Find where the given text appears and provide that cell's center as [x, y] coordinate. 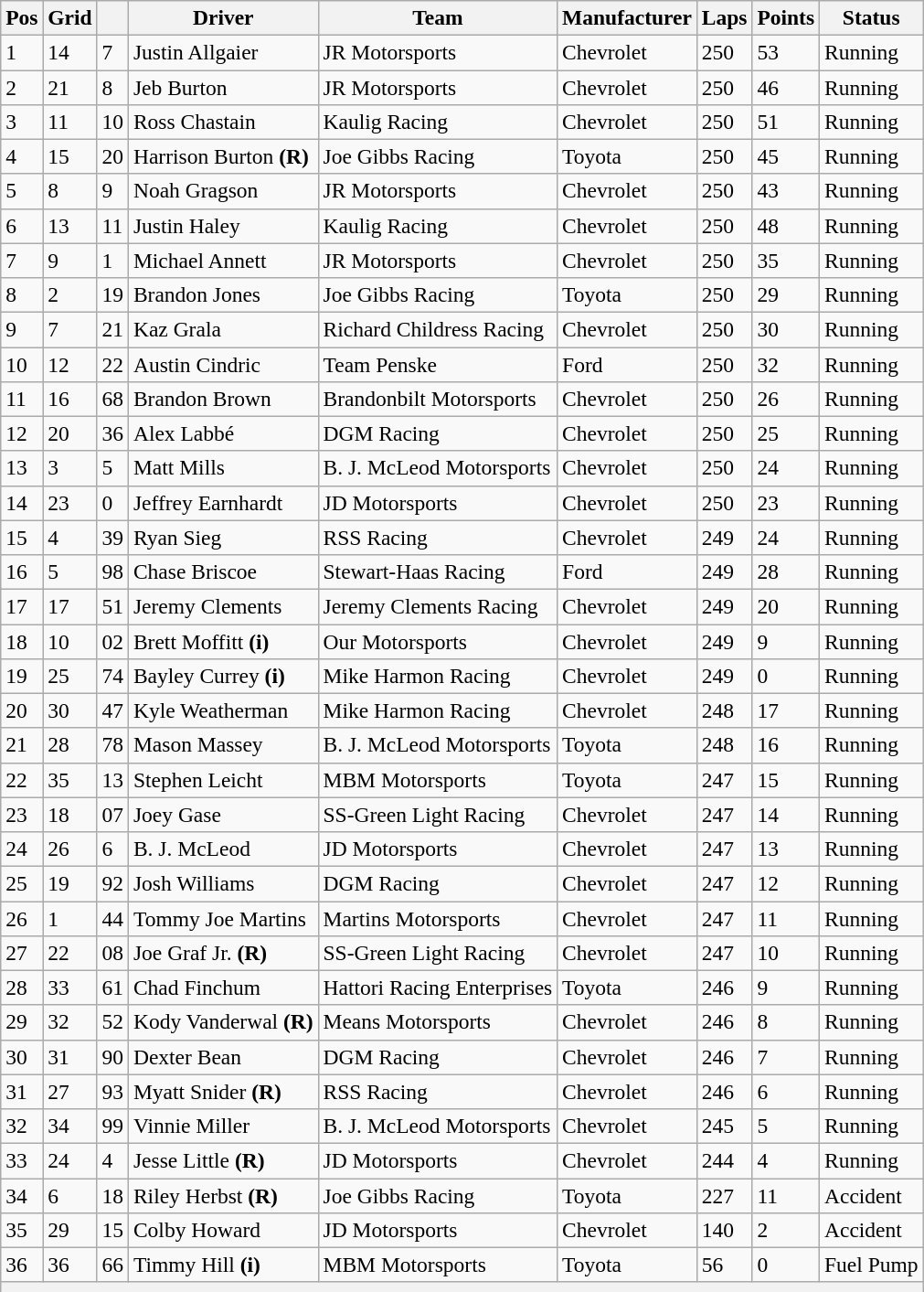
Kaz Grala [223, 329]
98 [112, 571]
78 [112, 745]
Brandon Jones [223, 294]
74 [112, 676]
Brandonbilt Motorsports [438, 399]
227 [724, 1195]
Justin Haley [223, 226]
Brett Moffitt (i) [223, 641]
39 [112, 538]
02 [112, 641]
Team [438, 17]
Harrison Burton (R) [223, 156]
Fuel Pump [872, 1265]
07 [112, 815]
Ryan Sieg [223, 538]
43 [786, 191]
Joe Graf Jr. (R) [223, 953]
Jeremy Clements Racing [438, 606]
B. J. McLeod [223, 849]
Jesse Little (R) [223, 1160]
Michael Annett [223, 261]
Dexter Bean [223, 1057]
Tommy Joe Martins [223, 918]
08 [112, 953]
Kyle Weatherman [223, 710]
47 [112, 710]
Status [872, 17]
Jeffrey Earnhardt [223, 503]
Grid [69, 17]
61 [112, 988]
48 [786, 226]
92 [112, 883]
Justin Allgaier [223, 52]
Chase Briscoe [223, 571]
45 [786, 156]
Joey Gase [223, 815]
Stewart-Haas Racing [438, 571]
Hattori Racing Enterprises [438, 988]
Team Penske [438, 364]
Stephen Leicht [223, 780]
Alex Labbé [223, 433]
68 [112, 399]
Riley Herbst (R) [223, 1195]
Pos [22, 17]
Bayley Currey (i) [223, 676]
53 [786, 52]
56 [724, 1265]
Ross Chastain [223, 122]
Vinnie Miller [223, 1126]
99 [112, 1126]
Colby Howard [223, 1230]
Myatt Snider (R) [223, 1092]
44 [112, 918]
93 [112, 1092]
Means Motorsports [438, 1022]
Manufacturer [627, 17]
90 [112, 1057]
Jeremy Clements [223, 606]
Matt Mills [223, 468]
Richard Childress Racing [438, 329]
66 [112, 1265]
244 [724, 1160]
Martins Motorsports [438, 918]
Jeb Burton [223, 87]
46 [786, 87]
52 [112, 1022]
Austin Cindric [223, 364]
Points [786, 17]
140 [724, 1230]
Our Motorsports [438, 641]
Laps [724, 17]
Driver [223, 17]
Mason Massey [223, 745]
Josh Williams [223, 883]
Chad Finchum [223, 988]
Timmy Hill (i) [223, 1265]
245 [724, 1126]
Noah Gragson [223, 191]
Brandon Brown [223, 399]
Kody Vanderwal (R) [223, 1022]
